Identify which cell holds the provided text, then report its [x, y] central coordinate. 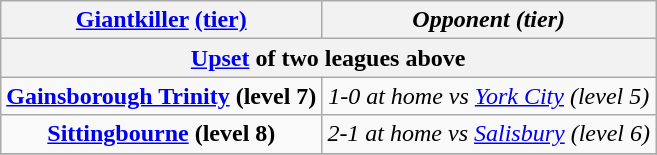
Gainsborough Trinity (level 7) [162, 96]
Upset of two leagues above [328, 58]
Giantkiller (tier) [162, 20]
2-1 at home vs Salisbury (level 6) [489, 134]
1-0 at home vs York City (level 5) [489, 96]
Sittingbourne (level 8) [162, 134]
Opponent (tier) [489, 20]
